Search for the cell housing the specified text and yield its [X, Y] center coordinate. 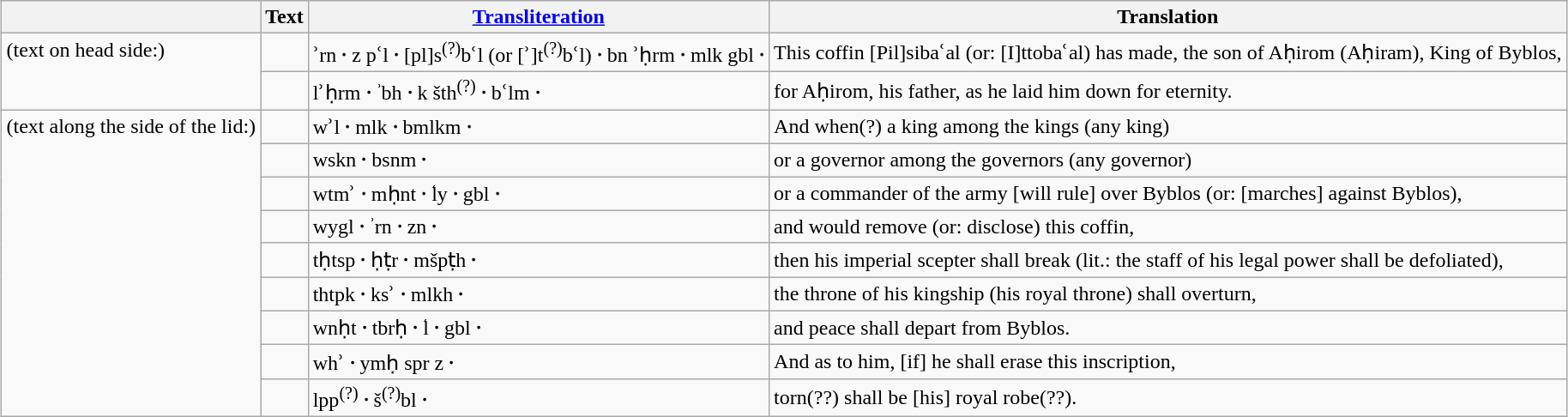
torn(??) shall be [his] royal robe(??). [1168, 398]
wygl 𐤟 ʾrn 𐤟 zn 𐤟 [539, 227]
and would remove (or: disclose) this coffin, [1168, 227]
the throne of his kingship (his royal throne) shall overturn, [1168, 294]
Transliteration [539, 17]
(text along the side of the lid:) [131, 263]
This coffin [Pil]sibaʿal (or: [I]ttobaʿal) has made, the son of Aḥirom (Aḥiram), King of Byblos, [1168, 53]
wʾl 𐤟 mlk 𐤟 bmlkm 𐤟 [539, 127]
wnḥt 𐤟 tbrḥ 𐤟 ʿl 𐤟 gbl 𐤟 [539, 328]
Text [285, 17]
And when(?) a king among the kings (any king) [1168, 127]
then his imperial scepter shall break (lit.: the staff of his legal power shall be defoliated), [1168, 260]
wtmʾ 𐤟 mḥnt 𐤟 ʿly 𐤟 gbl 𐤟 [539, 194]
whʾ 𐤟 ymḥ spr z 𐤟 [539, 362]
or a commander of the army [will rule] over Byblos (or: [marches] against Byblos), [1168, 194]
(text on head side:) [131, 72]
wskn 𐤟 bsnm 𐤟 [539, 160]
ʾrn 𐤟 z pʿl 𐤟 [pl]s(?)bʿl (or [ʾ]t(?)bʿl) 𐤟 bn ʾḥrm 𐤟 mlk gbl 𐤟 [539, 53]
Translation [1168, 17]
and peace shall depart from Byblos. [1168, 328]
And as to him, [if] he shall erase this inscription, [1168, 362]
tḥtsp 𐤟 ḥṭr 𐤟 mšpṭh 𐤟 [539, 260]
or a governor among the governors (any governor) [1168, 160]
for Aḥirom, his father, as he laid him down for eternity. [1168, 91]
lpp(?) 𐤟 š(?)bl 𐤟 [539, 398]
lʾḥrm 𐤟 ʾbh 𐤟 k šth(?) 𐤟 bʿlm 𐤟 [539, 91]
thtpk 𐤟 ksʾ 𐤟 mlkh 𐤟 [539, 294]
